Provide the (X, Y) coordinate of the cell's center where the given text is located.  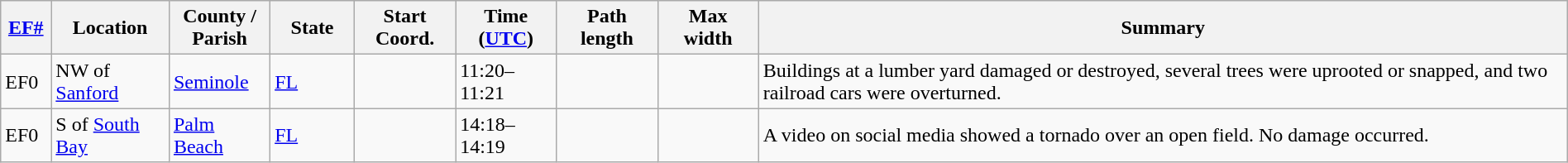
Buildings at a lumber yard damaged or destroyed, several trees were uprooted or snapped, and two railroad cars were overturned. (1163, 81)
A video on social media showed a tornado over an open field. No damage occurred. (1163, 136)
County / Parish (219, 28)
Location (111, 28)
EF# (26, 28)
14:18–14:19 (506, 136)
11:20–11:21 (506, 81)
Max width (708, 28)
Palm Beach (219, 136)
Summary (1163, 28)
NW of Sanford (111, 81)
Time (UTC) (506, 28)
Path length (607, 28)
S of South Bay (111, 136)
Seminole (219, 81)
State (313, 28)
Start Coord. (404, 28)
